Locate the cell with the specified text and output its [x, y] center coordinate. 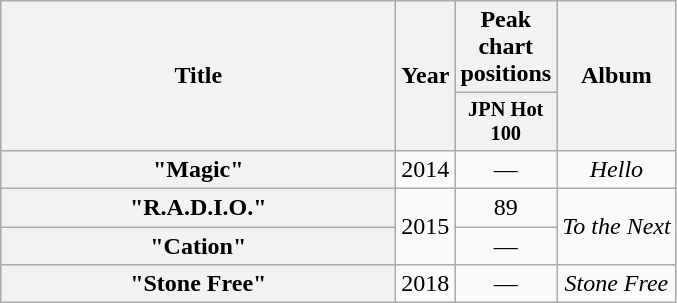
Hello [617, 169]
89 [506, 208]
Title [198, 76]
Album [617, 76]
"Cation" [198, 246]
Stone Free [617, 284]
JPN Hot 100 [506, 122]
2015 [426, 227]
To the Next [617, 227]
2018 [426, 284]
Year [426, 76]
2014 [426, 169]
Peak chart positions [506, 47]
"R.A.D.I.O." [198, 208]
"Magic" [198, 169]
"Stone Free" [198, 284]
